Locate the cell with the specified text and output its (X, Y) center coordinate. 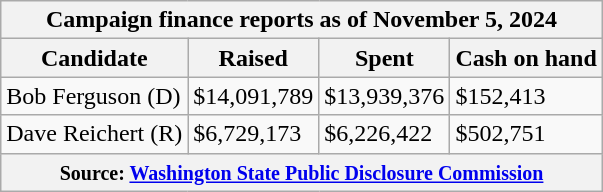
Raised (254, 58)
Bob Ferguson (D) (94, 96)
Cash on hand (526, 58)
$6,226,422 (384, 134)
$13,939,376 (384, 96)
Dave Reichert (R) (94, 134)
$14,091,789 (254, 96)
$502,751 (526, 134)
$6,729,173 (254, 134)
Spent (384, 58)
Candidate (94, 58)
Source: Washington State Public Disclosure Commission (302, 172)
Campaign finance reports as of November 5, 2024 (302, 20)
$152,413 (526, 96)
